From the cell containing the given text, extract its center point as [X, Y] coordinate. 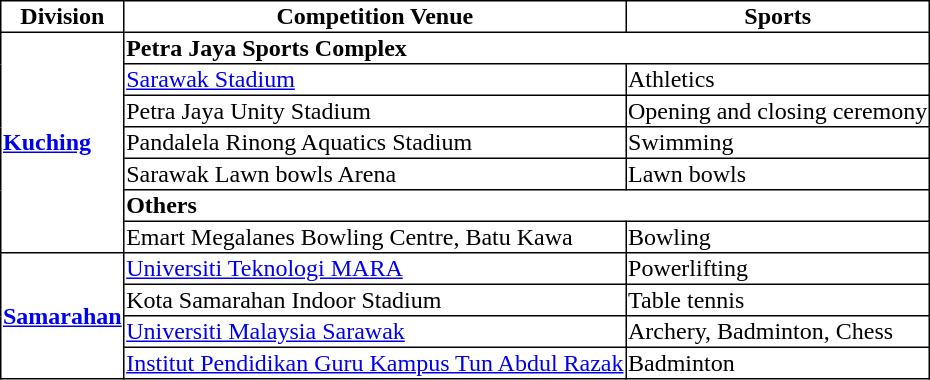
Samarahan [62, 316]
Powerlifting [778, 269]
Bowling [778, 237]
Petra Jaya Unity Stadium [375, 111]
Emart Megalanes Bowling Centre, Batu Kawa [375, 237]
Petra Jaya Sports Complex [527, 48]
Institut Pendidikan Guru Kampus Tun Abdul Razak [375, 363]
Universiti Teknologi MARA [375, 269]
Division [62, 17]
Table tennis [778, 300]
Sarawak Stadium [375, 80]
Universiti Malaysia Sarawak [375, 332]
Archery, Badminton, Chess [778, 332]
Others [527, 206]
Kota Samarahan Indoor Stadium [375, 300]
Kuching [62, 142]
Badminton [778, 363]
Pandalela Rinong Aquatics Stadium [375, 143]
Swimming [778, 143]
Athletics [778, 80]
Competition Venue [375, 17]
Opening and closing ceremony [778, 111]
Sarawak Lawn bowls Arena [375, 174]
Lawn bowls [778, 174]
Sports [778, 17]
